Scan for the cell matching the given text and deliver its (x, y) coordinate at center. 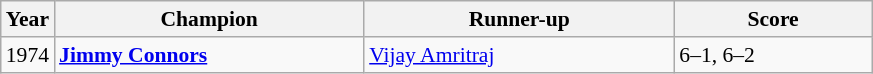
Score (773, 19)
Year (28, 19)
Runner-up (519, 19)
Vijay Amritraj (519, 55)
1974 (28, 55)
Jimmy Connors (209, 55)
6–1, 6–2 (773, 55)
Champion (209, 19)
